Capture the cell that displays the provided text and extract its [X, Y] central coordinate. 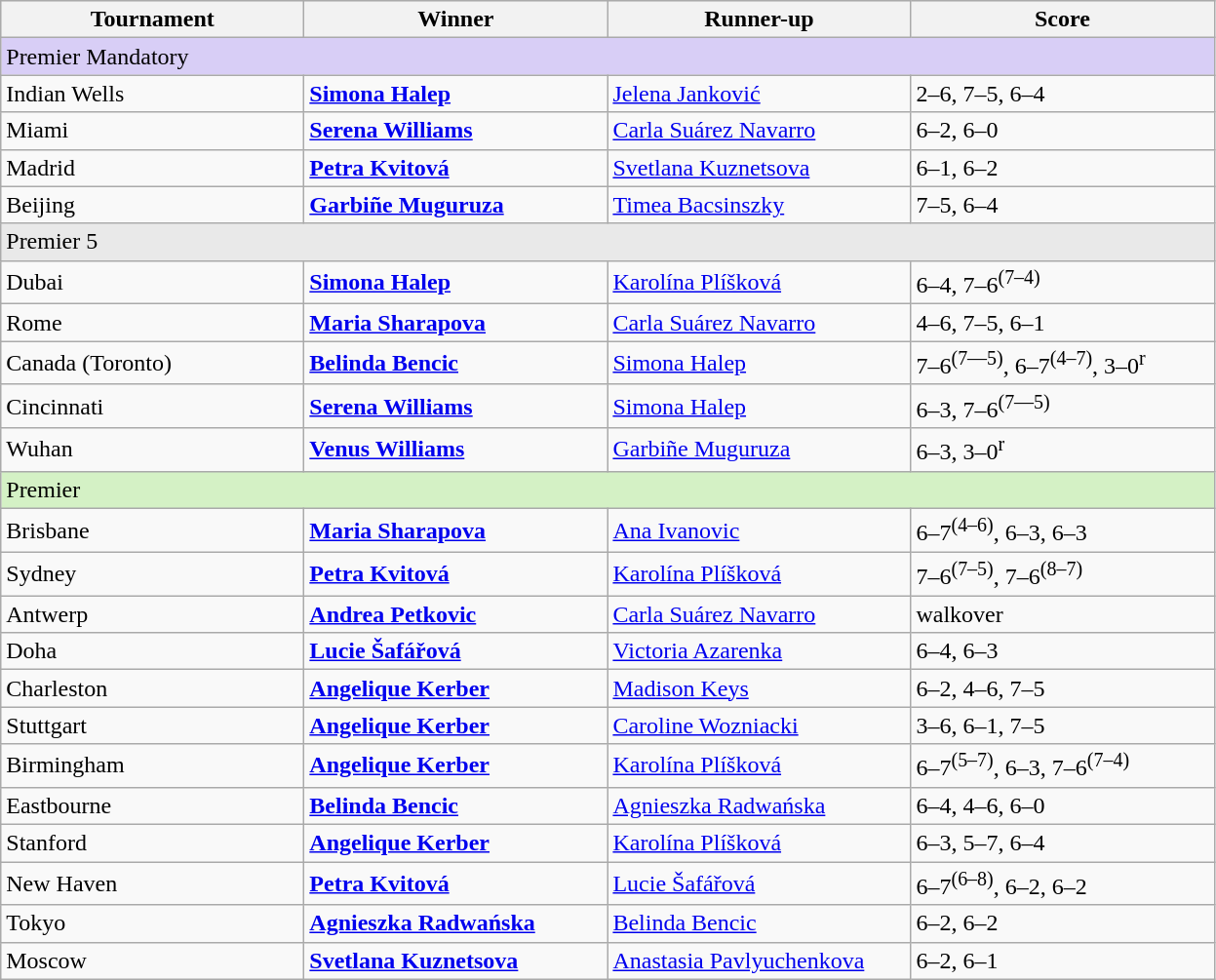
7–5, 6–4 [1063, 205]
Madrid [152, 168]
Runner-up [759, 20]
6–7(4–6), 6–3, 6–3 [1063, 530]
Birmingham [152, 766]
6–3, 5–7, 6–4 [1063, 843]
Venus Williams [456, 451]
Wuhan [152, 451]
Anastasia Pavlyuchenkova [759, 960]
walkover [1063, 614]
Brisbane [152, 530]
Doha [152, 651]
Andrea Petkovic [456, 614]
Victoria Azarenka [759, 651]
Premier [608, 490]
6–2, 6–1 [1063, 960]
7–6(7–5), 7–6(8–7) [1063, 573]
Ana Ivanovic [759, 530]
Rome [152, 323]
Stuttgart [152, 725]
Stanford [152, 843]
Moscow [152, 960]
Tournament [152, 20]
6–2, 6–2 [1063, 923]
Cincinnati [152, 406]
Premier Mandatory [608, 57]
Madison Keys [759, 688]
6–4, 6–3 [1063, 651]
Antwerp [152, 614]
Beijing [152, 205]
7–6(7—5), 6–7(4–7), 3–0r [1063, 363]
Canada (Toronto) [152, 363]
6–2, 6–0 [1063, 131]
6–7(6–8), 6–2, 6–2 [1063, 883]
Dubai [152, 283]
Miami [152, 131]
Charleston [152, 688]
6–1, 6–2 [1063, 168]
6–3, 3–0r [1063, 451]
2–6, 7–5, 6–4 [1063, 94]
6–2, 4–6, 7–5 [1063, 688]
Jelena Janković [759, 94]
New Haven [152, 883]
3–6, 6–1, 7–5 [1063, 725]
6–3, 7–6(7—5) [1063, 406]
6–7(5–7), 6–3, 7–6(7–4) [1063, 766]
4–6, 7–5, 6–1 [1063, 323]
Winner [456, 20]
Indian Wells [152, 94]
Eastbourne [152, 805]
Score [1063, 20]
Premier 5 [608, 242]
6–4, 4–6, 6–0 [1063, 805]
Tokyo [152, 923]
6–4, 7–6(7–4) [1063, 283]
Caroline Wozniacki [759, 725]
Timea Bacsinszky [759, 205]
Sydney [152, 573]
